Scan for the cell matching the given text and deliver its (x, y) coordinate at center. 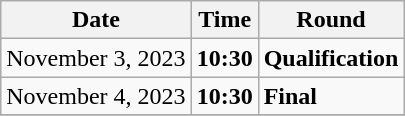
Date (96, 20)
Time (224, 20)
November 4, 2023 (96, 96)
November 3, 2023 (96, 58)
Qualification (331, 58)
Round (331, 20)
Final (331, 96)
